For the text-containing cell, return its midpoint in (X, Y) coordinate format. 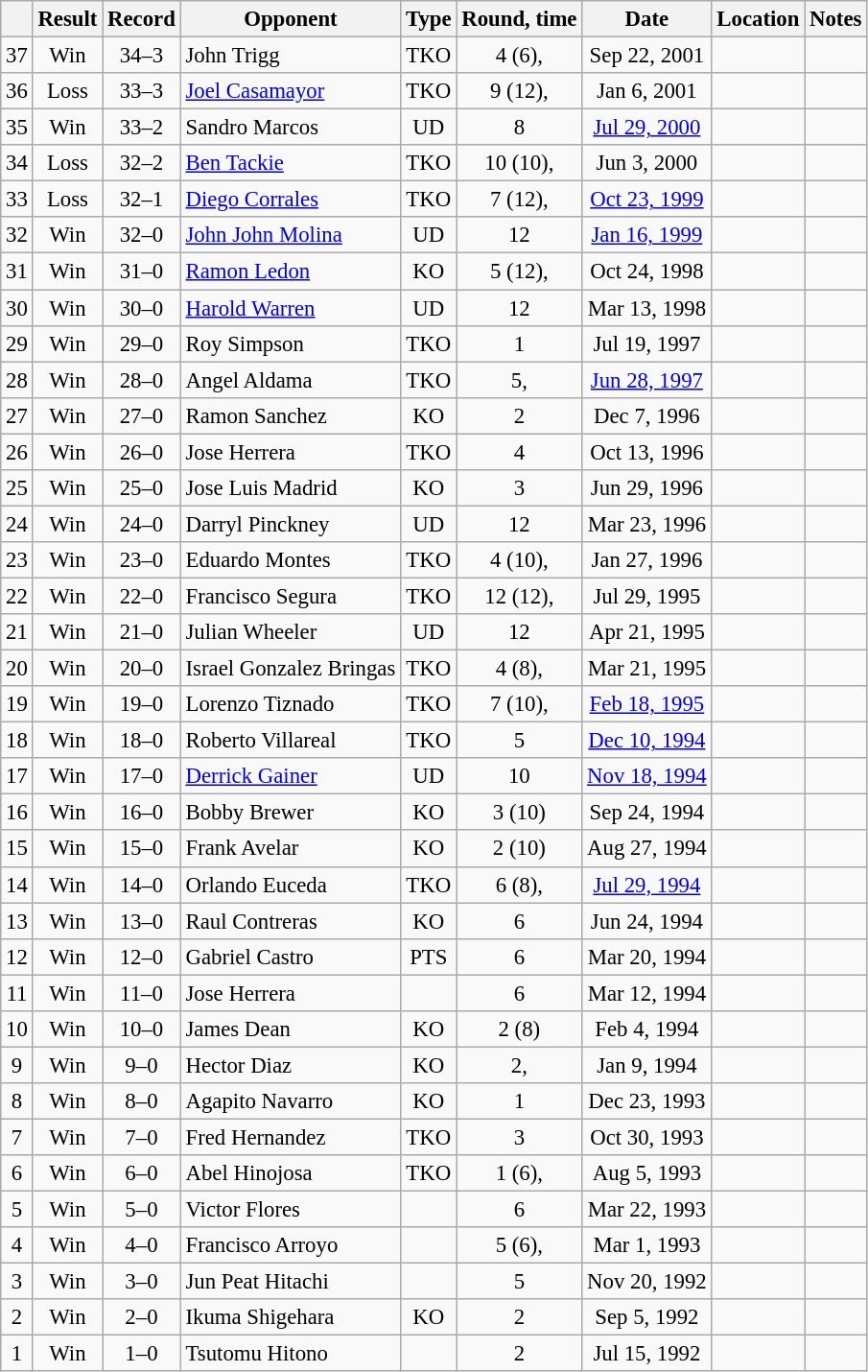
Frank Avelar (290, 849)
4 (6), (520, 56)
Victor Flores (290, 1210)
17–0 (142, 776)
30 (17, 308)
5 (12), (520, 272)
Sep 24, 1994 (646, 813)
Eduardo Montes (290, 560)
Jan 9, 1994 (646, 1065)
21 (17, 632)
Francisco Segura (290, 596)
1 (6), (520, 1173)
10–0 (142, 1029)
24–0 (142, 524)
Mar 23, 1996 (646, 524)
22–0 (142, 596)
PTS (429, 957)
Ikuma Shigehara (290, 1317)
10 (10), (520, 163)
Ramon Ledon (290, 272)
19 (17, 704)
Dec 23, 1993 (646, 1101)
Francisco Arroyo (290, 1245)
4 (10), (520, 560)
14–0 (142, 885)
Oct 13, 1996 (646, 452)
25 (17, 488)
33–3 (142, 91)
25–0 (142, 488)
Tsutomu Hitono (290, 1354)
Harold Warren (290, 308)
19–0 (142, 704)
Fred Hernandez (290, 1137)
30–0 (142, 308)
Angel Aldama (290, 380)
7–0 (142, 1137)
Opponent (290, 19)
13 (17, 921)
John John Molina (290, 235)
Sandro Marcos (290, 128)
13–0 (142, 921)
Ben Tackie (290, 163)
32 (17, 235)
16 (17, 813)
Jan 27, 1996 (646, 560)
Nov 18, 1994 (646, 776)
9–0 (142, 1065)
Jun Peat Hitachi (290, 1282)
3 (10) (520, 813)
29 (17, 343)
32–1 (142, 200)
Ramon Sanchez (290, 415)
Orlando Euceda (290, 885)
Mar 13, 1998 (646, 308)
Date (646, 19)
28–0 (142, 380)
Dec 7, 1996 (646, 415)
2 (10) (520, 849)
Oct 24, 1998 (646, 272)
Jun 3, 2000 (646, 163)
31–0 (142, 272)
32–0 (142, 235)
12 (12), (520, 596)
Oct 23, 1999 (646, 200)
15 (17, 849)
37 (17, 56)
Notes (836, 19)
Raul Contreras (290, 921)
20 (17, 669)
7 (12), (520, 200)
Feb 18, 1995 (646, 704)
5 (6), (520, 1245)
Agapito Navarro (290, 1101)
27–0 (142, 415)
26–0 (142, 452)
Diego Corrales (290, 200)
Bobby Brewer (290, 813)
Oct 30, 1993 (646, 1137)
35 (17, 128)
Jun 28, 1997 (646, 380)
34–3 (142, 56)
6 (8), (520, 885)
Jul 29, 1995 (646, 596)
Jan 6, 2001 (646, 91)
5, (520, 380)
27 (17, 415)
Jul 19, 1997 (646, 343)
Julian Wheeler (290, 632)
24 (17, 524)
12–0 (142, 957)
Jan 16, 1999 (646, 235)
Jun 29, 1996 (646, 488)
Feb 4, 1994 (646, 1029)
3–0 (142, 1282)
22 (17, 596)
John Trigg (290, 56)
Roy Simpson (290, 343)
Jul 29, 2000 (646, 128)
2–0 (142, 1317)
15–0 (142, 849)
11 (17, 993)
20–0 (142, 669)
Hector Diaz (290, 1065)
4–0 (142, 1245)
16–0 (142, 813)
Sep 5, 1992 (646, 1317)
33–2 (142, 128)
31 (17, 272)
1–0 (142, 1354)
Type (429, 19)
Joel Casamayor (290, 91)
Gabriel Castro (290, 957)
28 (17, 380)
Sep 22, 2001 (646, 56)
Jose Luis Madrid (290, 488)
7 (10), (520, 704)
Jun 24, 1994 (646, 921)
Result (67, 19)
18–0 (142, 741)
2 (8) (520, 1029)
Nov 20, 1992 (646, 1282)
9 (17, 1065)
Apr 21, 1995 (646, 632)
2, (520, 1065)
7 (17, 1137)
Round, time (520, 19)
Mar 1, 1993 (646, 1245)
Mar 22, 1993 (646, 1210)
33 (17, 200)
5–0 (142, 1210)
26 (17, 452)
Dec 10, 1994 (646, 741)
21–0 (142, 632)
Darryl Pinckney (290, 524)
9 (12), (520, 91)
Jul 29, 1994 (646, 885)
Abel Hinojosa (290, 1173)
18 (17, 741)
Derrick Gainer (290, 776)
14 (17, 885)
Record (142, 19)
17 (17, 776)
29–0 (142, 343)
Location (758, 19)
Lorenzo Tiznado (290, 704)
James Dean (290, 1029)
36 (17, 91)
Mar 21, 1995 (646, 669)
11–0 (142, 993)
23 (17, 560)
23–0 (142, 560)
Mar 20, 1994 (646, 957)
8–0 (142, 1101)
34 (17, 163)
Aug 5, 1993 (646, 1173)
32–2 (142, 163)
Jul 15, 1992 (646, 1354)
4 (8), (520, 669)
6–0 (142, 1173)
Israel Gonzalez Bringas (290, 669)
Mar 12, 1994 (646, 993)
Aug 27, 1994 (646, 849)
Roberto Villareal (290, 741)
